Scan for the cell matching the given text and deliver its (X, Y) coordinate at center. 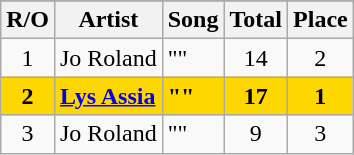
Lys Assia (108, 96)
Artist (108, 20)
9 (256, 134)
R/O (28, 20)
17 (256, 96)
Place (321, 20)
14 (256, 58)
Total (256, 20)
Song (193, 20)
